Determine the [X, Y] coordinate at the center of the cell enclosing the given text.  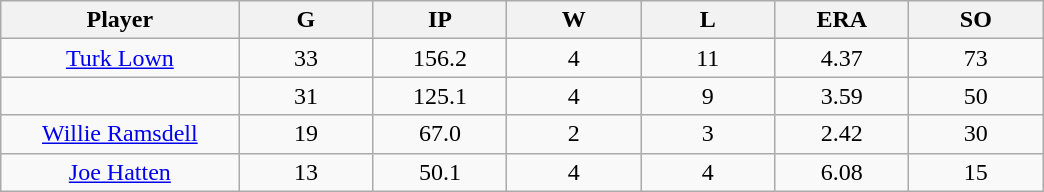
Willie Ramsdell [120, 134]
33 [306, 58]
125.1 [440, 96]
SO [976, 20]
W [574, 20]
3 [708, 134]
2.42 [842, 134]
15 [976, 172]
67.0 [440, 134]
L [708, 20]
11 [708, 58]
13 [306, 172]
4.37 [842, 58]
50 [976, 96]
73 [976, 58]
19 [306, 134]
Player [120, 20]
31 [306, 96]
IP [440, 20]
G [306, 20]
Joe Hatten [120, 172]
3.59 [842, 96]
30 [976, 134]
ERA [842, 20]
2 [574, 134]
50.1 [440, 172]
156.2 [440, 58]
9 [708, 96]
6.08 [842, 172]
Turk Lown [120, 58]
